Identify which cell holds the provided text, then report its [X, Y] central coordinate. 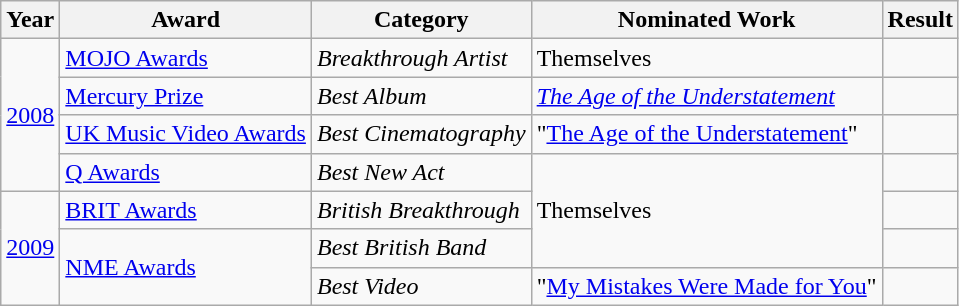
Best Album [421, 96]
Best New Act [421, 172]
British Breakthrough [421, 210]
Award [186, 20]
2008 [30, 115]
The Age of the Understatement [706, 96]
MOJO Awards [186, 58]
Year [30, 20]
"The Age of the Understatement" [706, 134]
Best Video [421, 286]
Q Awards [186, 172]
"My Mistakes Were Made for You" [706, 286]
Best Cinematography [421, 134]
Result [920, 20]
NME Awards [186, 267]
BRIT Awards [186, 210]
Nominated Work [706, 20]
Mercury Prize [186, 96]
2009 [30, 248]
UK Music Video Awards [186, 134]
Breakthrough Artist [421, 58]
Best British Band [421, 248]
Category [421, 20]
